Scan for the cell matching the given text and deliver its (X, Y) coordinate at center. 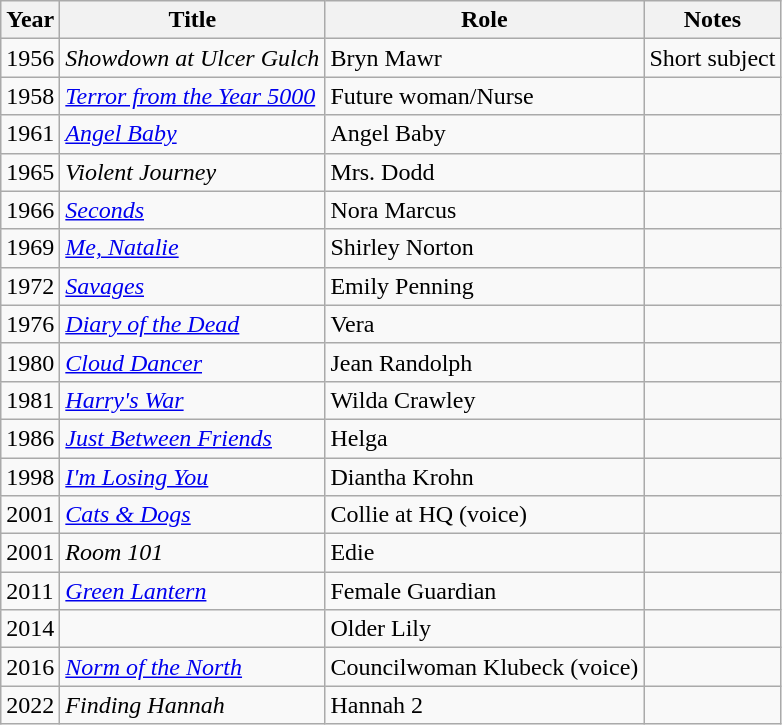
1981 (30, 400)
Just Between Friends (192, 438)
Short subject (712, 58)
Diantha Krohn (484, 477)
Harry's War (192, 400)
Helga (484, 438)
Finding Hannah (192, 705)
1980 (30, 362)
Future woman/Nurse (484, 96)
Mrs. Dodd (484, 172)
Norm of the North (192, 667)
Diary of the Dead (192, 324)
Violent Journey (192, 172)
1956 (30, 58)
1961 (30, 134)
Cats & Dogs (192, 515)
Hannah 2 (484, 705)
2022 (30, 705)
Nora Marcus (484, 210)
1986 (30, 438)
Cloud Dancer (192, 362)
Terror from the Year 5000 (192, 96)
Green Lantern (192, 591)
Older Lily (484, 629)
Edie (484, 553)
Female Guardian (484, 591)
Savages (192, 286)
1972 (30, 286)
Vera (484, 324)
1958 (30, 96)
Year (30, 20)
2014 (30, 629)
1966 (30, 210)
2011 (30, 591)
Bryn Mawr (484, 58)
Councilwoman Klubeck (voice) (484, 667)
Me, Natalie (192, 248)
Notes (712, 20)
1965 (30, 172)
Showdown at Ulcer Gulch (192, 58)
Collie at HQ (voice) (484, 515)
Wilda Crawley (484, 400)
Jean Randolph (484, 362)
1969 (30, 248)
I'm Losing You (192, 477)
Role (484, 20)
1976 (30, 324)
Seconds (192, 210)
Emily Penning (484, 286)
1998 (30, 477)
Room 101 (192, 553)
Title (192, 20)
2016 (30, 667)
Shirley Norton (484, 248)
